Return the [x, y] coordinate for the center point of the cell that contains the specified text.  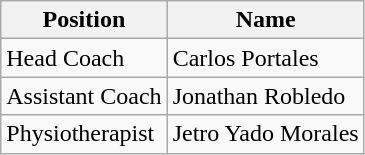
Head Coach [84, 58]
Name [266, 20]
Jonathan Robledo [266, 96]
Physiotherapist [84, 134]
Jetro Yado Morales [266, 134]
Carlos Portales [266, 58]
Assistant Coach [84, 96]
Position [84, 20]
